From the cell containing the given text, extract its center point as [X, Y] coordinate. 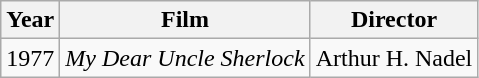
Year [30, 20]
1977 [30, 58]
Arthur H. Nadel [394, 58]
Director [394, 20]
My Dear Uncle Sherlock [185, 58]
Film [185, 20]
